For the text-containing cell, return its midpoint in (X, Y) coordinate format. 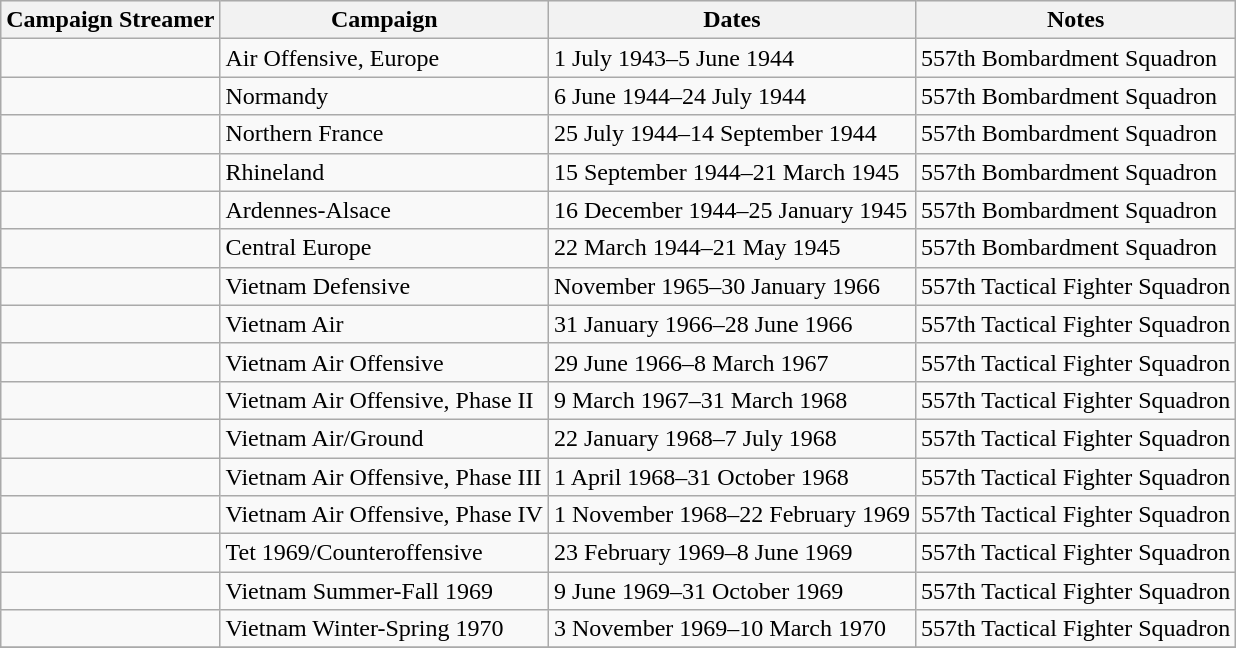
Normandy (384, 96)
1 November 1968–22 February 1969 (732, 515)
Vietnam Air Offensive (384, 362)
Campaign (384, 20)
9 March 1967–31 March 1968 (732, 400)
23 February 1969–8 June 1969 (732, 553)
Ardennes-Alsace (384, 210)
Vietnam Air Offensive, Phase II (384, 400)
16 December 1944–25 January 1945 (732, 210)
Campaign Streamer (110, 20)
Vietnam Defensive (384, 286)
Dates (732, 20)
1 July 1943–5 June 1944 (732, 58)
Vietnam Air Offensive, Phase IV (384, 515)
Vietnam Air Offensive, Phase III (384, 477)
Vietnam Winter-Spring 1970 (384, 629)
Vietnam Air (384, 324)
9 June 1969–31 October 1969 (732, 591)
Tet 1969/Counteroffensive (384, 553)
Vietnam Summer-Fall 1969 (384, 591)
3 November 1969–10 March 1970 (732, 629)
Central Europe (384, 248)
Vietnam Air/Ground (384, 438)
November 1965–30 January 1966 (732, 286)
Northern France (384, 134)
22 March 1944–21 May 1945 (732, 248)
Rhineland (384, 172)
22 January 1968–7 July 1968 (732, 438)
25 July 1944–14 September 1944 (732, 134)
6 June 1944–24 July 1944 (732, 96)
29 June 1966–8 March 1967 (732, 362)
Air Offensive, Europe (384, 58)
1 April 1968–31 October 1968 (732, 477)
31 January 1966–28 June 1966 (732, 324)
15 September 1944–21 March 1945 (732, 172)
Notes (1075, 20)
